Find where the given text appears and provide that cell's center as [x, y] coordinate. 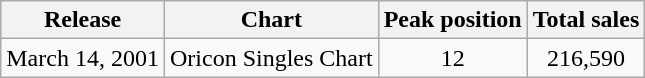
216,590 [586, 58]
12 [452, 58]
Chart [271, 20]
Peak position [452, 20]
Release [83, 20]
Total sales [586, 20]
March 14, 2001 [83, 58]
Oricon Singles Chart [271, 58]
